Return [X, Y] of the center of cell containing provided text 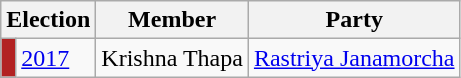
Krishna Thapa [172, 58]
Election [48, 20]
Party [354, 20]
2017 [56, 58]
Member [172, 20]
Rastriya Janamorcha [354, 58]
